Provide the [X, Y] coordinate of the cell's center where the given text is located.  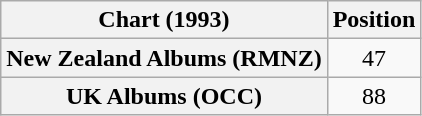
47 [374, 58]
Position [374, 20]
88 [374, 96]
UK Albums (OCC) [164, 96]
Chart (1993) [164, 20]
New Zealand Albums (RMNZ) [164, 58]
